Pinpoint the cell where the given text exists, returning its [x, y] midpoint coordinate. 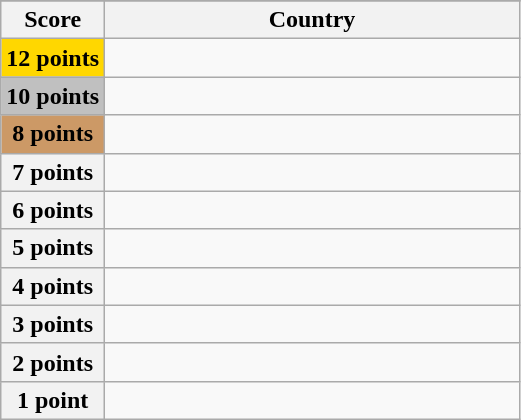
2 points [53, 362]
12 points [53, 58]
10 points [53, 96]
5 points [53, 248]
4 points [53, 286]
7 points [53, 172]
Score [53, 20]
1 point [53, 400]
Country [312, 20]
8 points [53, 134]
3 points [53, 324]
6 points [53, 210]
